From the cell containing the given text, extract its center point as (x, y) coordinate. 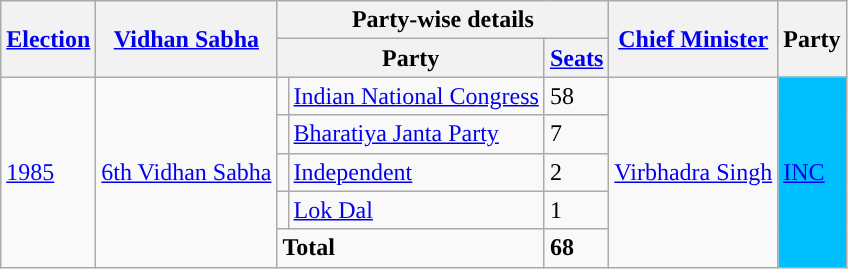
Independent (416, 172)
68 (576, 248)
58 (576, 96)
Virbhadra Singh (694, 172)
7 (576, 134)
Party-wise details (443, 20)
INC (812, 172)
Seats (576, 58)
2 (576, 172)
Lok Dal (416, 210)
Bharatiya Janta Party (416, 134)
6th Vidhan Sabha (186, 172)
1985 (48, 172)
Chief Minister (694, 39)
1 (576, 210)
Election (48, 39)
Vidhan Sabha (186, 39)
Indian National Congress (416, 96)
Total (410, 248)
